Scan for the cell matching the given text and deliver its [x, y] coordinate at center. 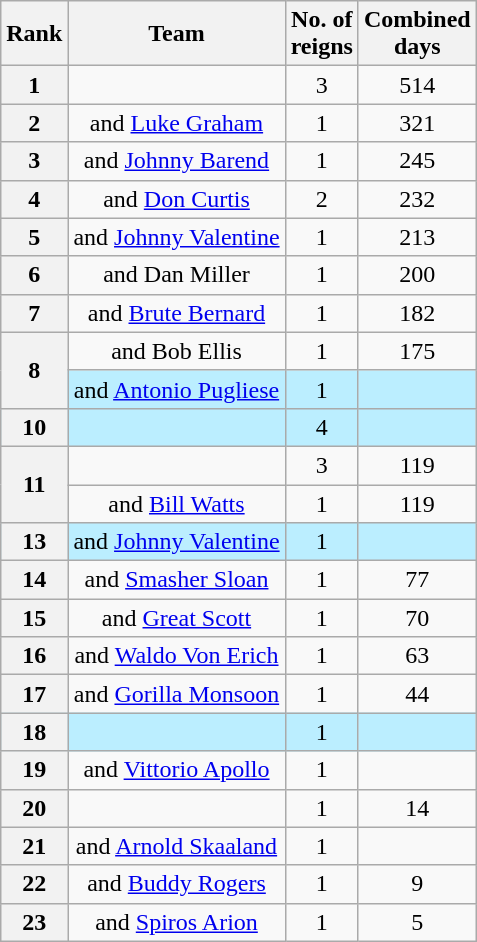
and Johnny Barend [176, 161]
and Vittorio Apollo [176, 770]
and Gorilla Monsoon [176, 694]
and Antonio Pugliese [176, 389]
44 [417, 694]
77 [417, 580]
and Don Curtis [176, 199]
23 [34, 922]
11 [34, 484]
and Waldo Von Erich [176, 656]
and Buddy Rogers [176, 884]
and Bob Ellis [176, 351]
17 [34, 694]
19 [34, 770]
182 [417, 313]
Combineddays [417, 34]
and Bill Watts [176, 503]
10 [34, 427]
22 [34, 884]
and Luke Graham [176, 123]
16 [34, 656]
213 [417, 237]
No. ofreigns [322, 34]
and Arnold Skaaland [176, 846]
7 [34, 313]
13 [34, 542]
232 [417, 199]
200 [417, 275]
18 [34, 732]
321 [417, 123]
Rank [34, 34]
63 [417, 656]
and Dan Miller [176, 275]
and Brute Bernard [176, 313]
15 [34, 618]
245 [417, 161]
175 [417, 351]
and Spiros Arion [176, 922]
6 [34, 275]
70 [417, 618]
21 [34, 846]
and Great Scott [176, 618]
20 [34, 808]
514 [417, 85]
8 [34, 370]
Team [176, 34]
and Smasher Sloan [176, 580]
9 [417, 884]
